Detect which cell encompasses the target text, then output its (x, y) center coordinate. 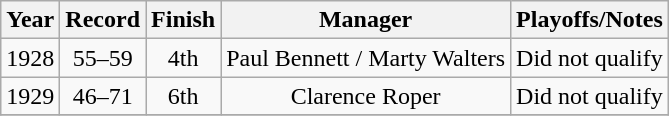
Year (30, 20)
Record (103, 20)
6th (184, 96)
Clarence Roper (366, 96)
4th (184, 58)
55–59 (103, 58)
46–71 (103, 96)
Manager (366, 20)
Playoffs/Notes (590, 20)
Finish (184, 20)
Paul Bennett / Marty Walters (366, 58)
1929 (30, 96)
1928 (30, 58)
